Determine the [x, y] coordinate at the center of the cell enclosing the given text.  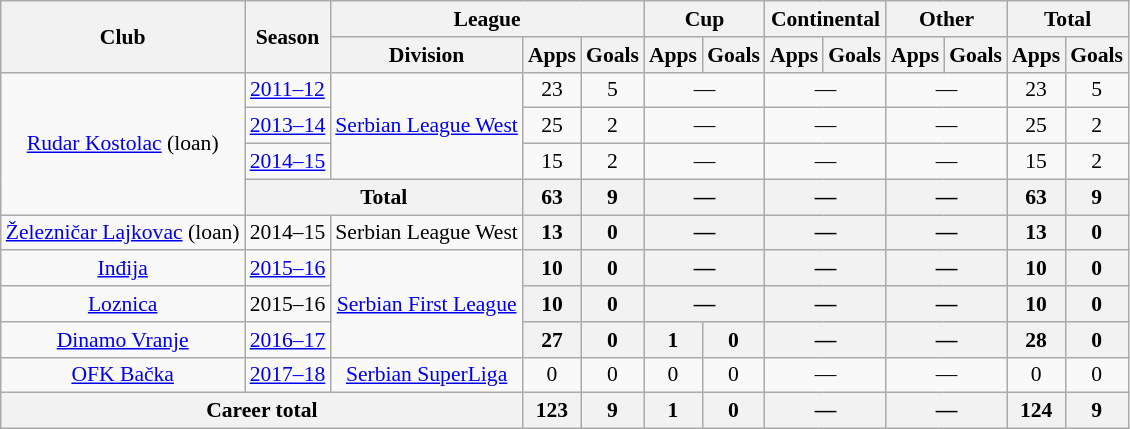
Inđija [123, 269]
123 [552, 411]
28 [1036, 340]
Železničar Lajkovac (loan) [123, 233]
2011–12 [288, 90]
Division [426, 55]
Dinamo Vranje [123, 340]
Serbian First League [426, 304]
27 [552, 340]
124 [1036, 411]
Serbian SuperLiga [426, 375]
Cup [704, 19]
2017–18 [288, 375]
OFK Bačka [123, 375]
Other [946, 19]
League [487, 19]
2013–14 [288, 126]
Career total [262, 411]
Rudar Kostolac (loan) [123, 143]
Loznica [123, 304]
Continental [826, 19]
2016–17 [288, 340]
Club [123, 36]
Season [288, 36]
